Scan for the cell matching the given text and deliver its (x, y) coordinate at center. 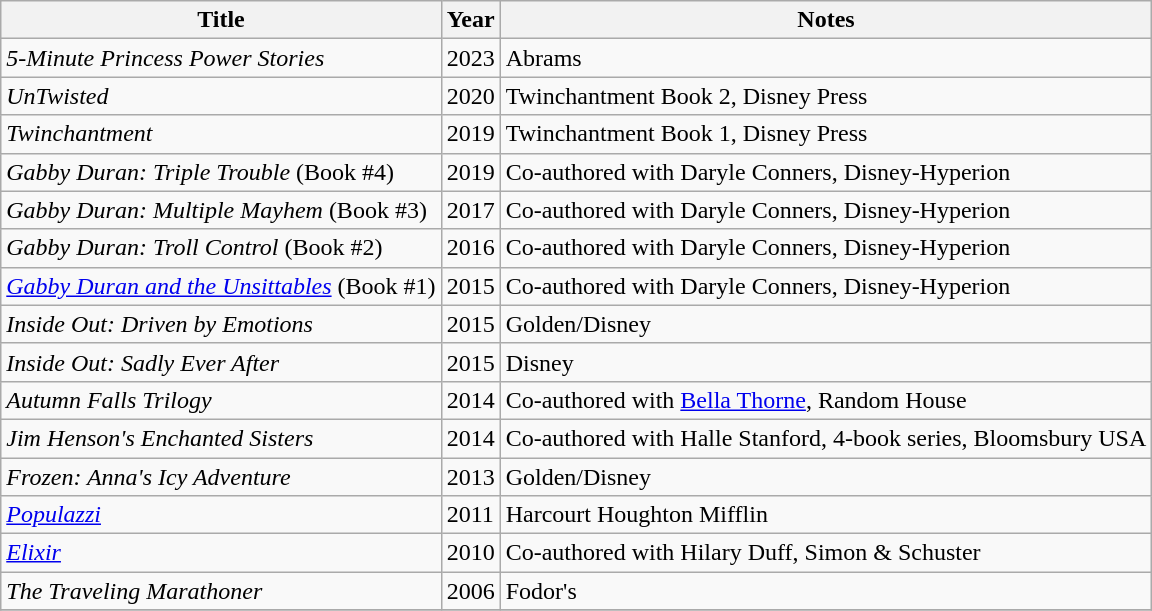
Inside Out: Driven by Emotions (221, 324)
Notes (826, 20)
2011 (470, 515)
Gabby Duran and the Unsittables (Book #1) (221, 286)
Inside Out: Sadly Ever After (221, 362)
2013 (470, 477)
5-Minute Princess Power Stories (221, 58)
Jim Henson's Enchanted Sisters (221, 438)
Autumn Falls Trilogy (221, 400)
UnTwisted (221, 96)
Populazzi (221, 515)
Gabby Duran: Troll Control (Book #2) (221, 248)
2010 (470, 553)
Harcourt Houghton Mifflin (826, 515)
Frozen: Anna's Icy Adventure (221, 477)
Year (470, 20)
Title (221, 20)
Gabby Duran: Multiple Mayhem (Book #3) (221, 210)
Fodor's (826, 591)
Co-authored with Halle Stanford, 4-book series, Bloomsbury USA (826, 438)
2006 (470, 591)
2023 (470, 58)
Gabby Duran: Triple Trouble (Book #4) (221, 172)
Abrams (826, 58)
Elixir (221, 553)
2016 (470, 248)
2017 (470, 210)
Twinchantment Book 2, Disney Press (826, 96)
Twinchantment (221, 134)
Co-authored with Bella Thorne, Random House (826, 400)
Co-authored with Hilary Duff, Simon & Schuster (826, 553)
The Traveling Marathoner (221, 591)
Disney (826, 362)
Twinchantment Book 1, Disney Press (826, 134)
2020 (470, 96)
